Return the (x, y) coordinate for the center point of the cell that contains the specified text.  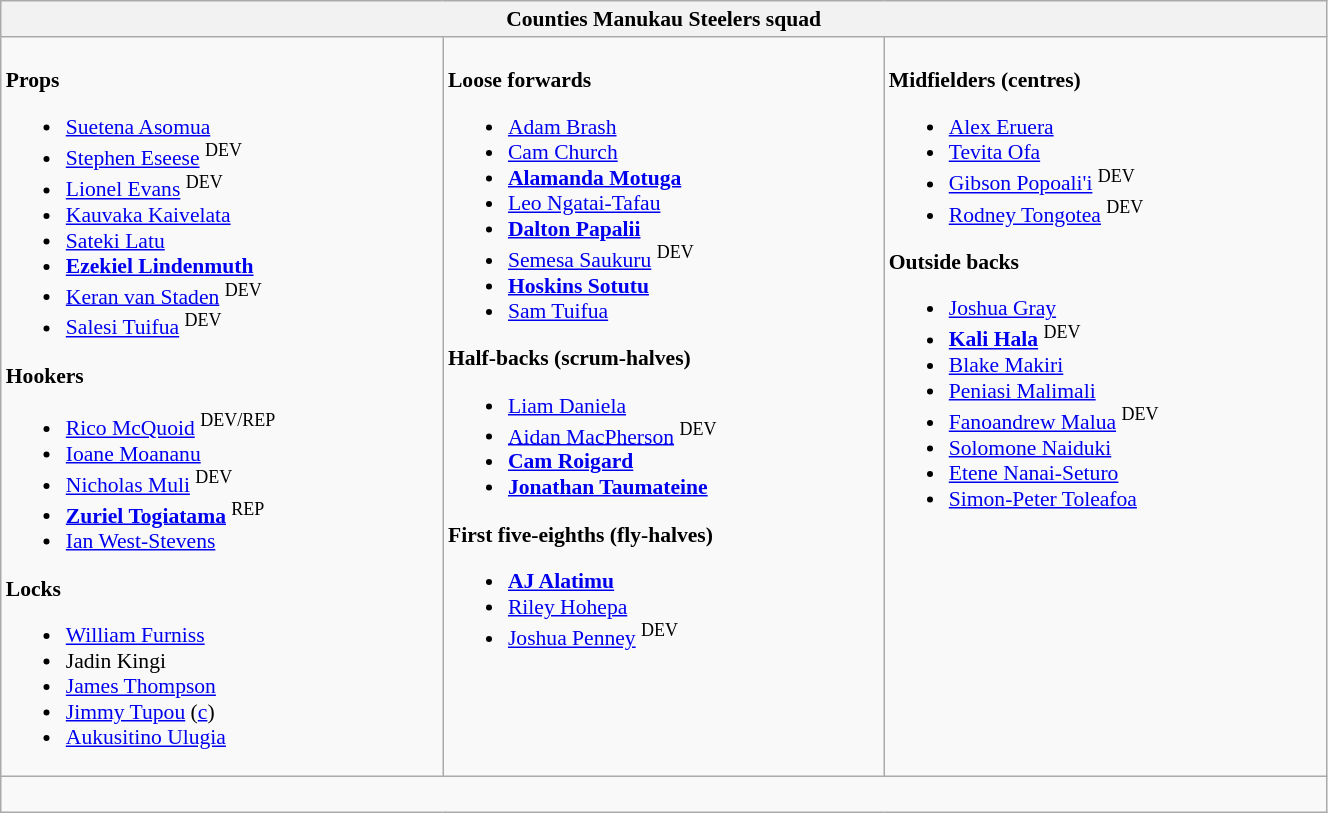
Counties Manukau Steelers squad (664, 19)
